Return [X, Y] of the center of cell containing provided text 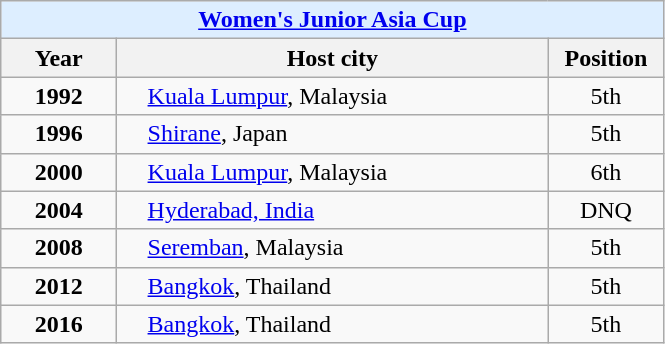
Seremban, Malaysia [332, 248]
Year [59, 58]
2004 [59, 210]
2008 [59, 248]
Shirane, Japan [332, 134]
Position [606, 58]
Women's Junior Asia Cup [332, 20]
Hyderabad, India [332, 210]
2016 [59, 324]
2000 [59, 172]
DNQ [606, 210]
6th [606, 172]
2012 [59, 286]
Host city [332, 58]
1992 [59, 96]
1996 [59, 134]
